Locate the cell with the specified text and output its [X, Y] center coordinate. 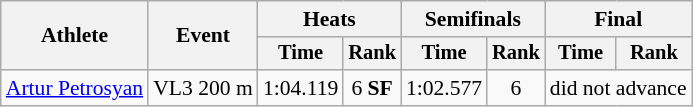
Heats [330, 19]
VL3 200 m [203, 88]
1:04.119 [300, 88]
Final [618, 19]
Artur Petrosyan [74, 88]
Event [203, 36]
1:02.577 [444, 88]
did not advance [618, 88]
6 [516, 88]
Athlete [74, 36]
6 SF [372, 88]
Semifinals [473, 19]
